Return the (x, y) coordinate for the center point of the cell that contains the specified text.  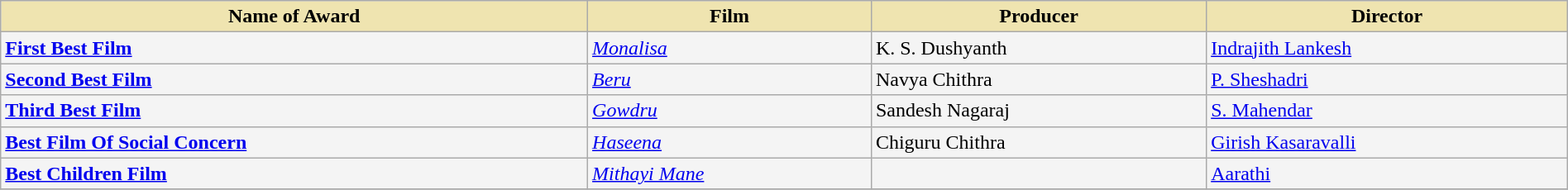
Beru (729, 79)
Navya Chithra (1039, 79)
Second Best Film (294, 79)
Producer (1039, 17)
Mithayi Mane (729, 173)
Director (1388, 17)
Girish Kasaravalli (1388, 142)
S. Mahendar (1388, 111)
Name of Award (294, 17)
K. S. Dushyanth (1039, 48)
Chiguru Chithra (1039, 142)
P. Sheshadri (1388, 79)
Haseena (729, 142)
Third Best Film (294, 111)
Monalisa (729, 48)
Film (729, 17)
Sandesh Nagaraj (1039, 111)
Best Children Film (294, 173)
Best Film Of Social Concern (294, 142)
Indrajith Lankesh (1388, 48)
Aarathi (1388, 173)
Gowdru (729, 111)
First Best Film (294, 48)
